Pinpoint the cell where the given text exists, returning its [X, Y] midpoint coordinate. 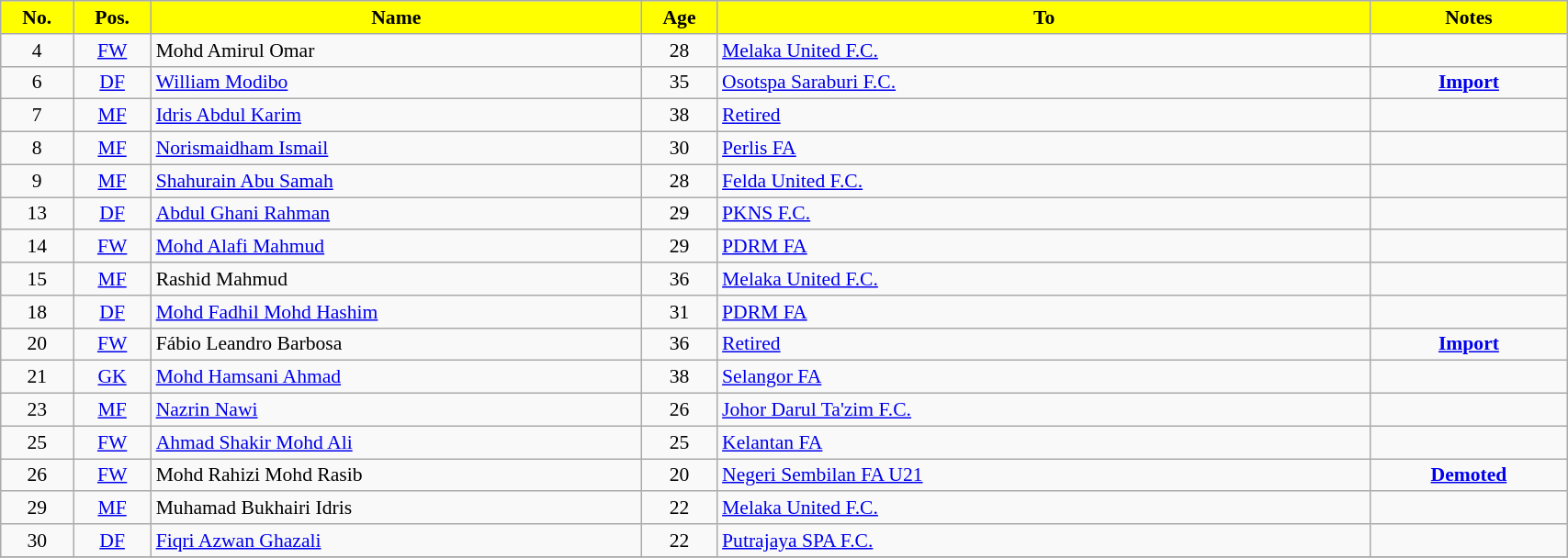
Mohd Alafi Mahmud [397, 247]
21 [37, 377]
Rashid Mahmud [397, 279]
18 [37, 312]
Abdul Ghani Rahman [397, 214]
Johor Darul Ta'zim F.C. [1043, 410]
GK [112, 377]
Notes [1468, 17]
35 [680, 83]
23 [37, 410]
Name [397, 17]
No. [37, 17]
Muhamad Bukhairi Idris [397, 508]
Idris Abdul Karim [397, 116]
PKNS F.C. [1043, 214]
7 [37, 116]
Mohd Amirul Omar [397, 50]
Shahurain Abu Samah [397, 181]
Mohd Hamsani Ahmad [397, 377]
To [1043, 17]
Demoted [1468, 475]
6 [37, 83]
Selangor FA [1043, 377]
Perlis FA [1043, 149]
31 [680, 312]
13 [37, 214]
Fábio Leandro Barbosa [397, 344]
Fiqri Azwan Ghazali [397, 541]
Pos. [112, 17]
Norismaidham Ismail [397, 149]
Mohd Rahizi Mohd Rasib [397, 475]
Putrajaya SPA F.C. [1043, 541]
Felda United F.C. [1043, 181]
15 [37, 279]
Ahmad Shakir Mohd Ali [397, 442]
Nazrin Nawi [397, 410]
William Modibo [397, 83]
Osotspa Saraburi F.C. [1043, 83]
Mohd Fadhil Mohd Hashim [397, 312]
Age [680, 17]
Kelantan FA [1043, 442]
4 [37, 50]
14 [37, 247]
Negeri Sembilan FA U21 [1043, 475]
9 [37, 181]
8 [37, 149]
